Return (x, y) of the center of cell containing provided text 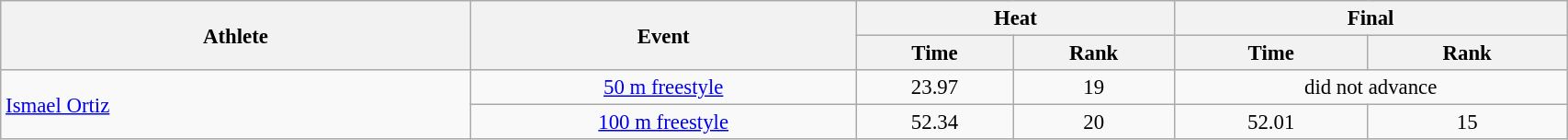
20 (1094, 122)
Heat (1015, 18)
Event (663, 35)
100 m freestyle (663, 122)
did not advance (1371, 87)
Athlete (235, 35)
Ismael Ortiz (235, 105)
Final (1371, 18)
52.01 (1271, 122)
23.97 (935, 87)
19 (1094, 87)
15 (1468, 122)
52.34 (935, 122)
50 m freestyle (663, 87)
